Search for the cell housing the specified text and yield its (X, Y) center coordinate. 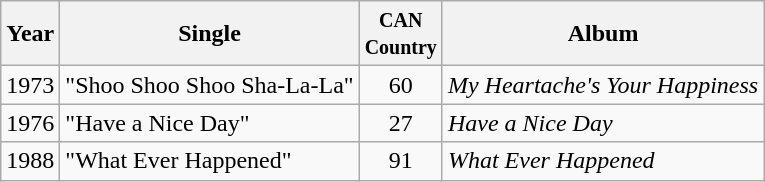
CAN Country (400, 34)
Year (30, 34)
What Ever Happened (602, 161)
Album (602, 34)
27 (400, 123)
Have a Nice Day (602, 123)
"Have a Nice Day" (210, 123)
My Heartache's Your Happiness (602, 85)
"What Ever Happened" (210, 161)
60 (400, 85)
91 (400, 161)
"Shoo Shoo Shoo Sha-La-La" (210, 85)
Single (210, 34)
1988 (30, 161)
1973 (30, 85)
1976 (30, 123)
